Detect which cell encompasses the target text, then output its [x, y] center coordinate. 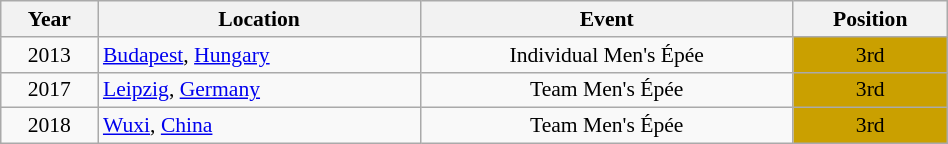
2013 [50, 55]
Event [606, 19]
2017 [50, 90]
Wuxi, China [259, 126]
Year [50, 19]
Leipzig, Germany [259, 90]
Location [259, 19]
Budapest, Hungary [259, 55]
Individual Men's Épée [606, 55]
Position [870, 19]
2018 [50, 126]
